Extract the (X, Y) coordinate from the center of the cell holding the provided text.  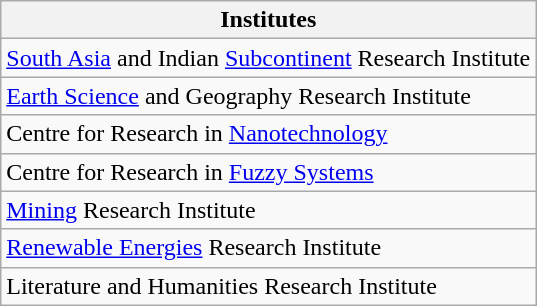
Institutes (268, 20)
Mining Research Institute (268, 210)
Renewable Energies Research Institute (268, 248)
Centre for Research in Nanotechnology (268, 134)
Earth Science and Geography Research Institute (268, 96)
South Asia and Indian Subcontinent Research Institute (268, 58)
Centre for Research in Fuzzy Systems (268, 172)
Literature and Humanities Research Institute (268, 286)
